Determine the (x, y) coordinate at the center of the cell enclosing the given text.  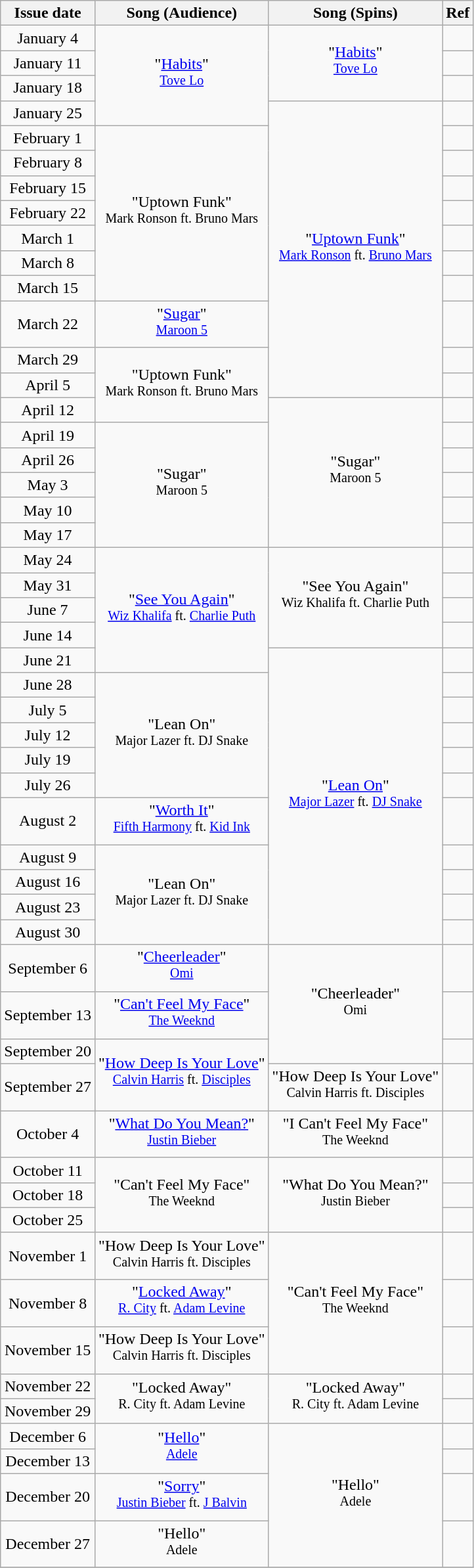
May 17 (48, 535)
July 19 (48, 760)
June 14 (48, 635)
Song (Audience) (181, 13)
October 18 (48, 1195)
November 29 (48, 1411)
April 19 (48, 435)
September 13 (48, 1016)
November 8 (48, 1303)
April 26 (48, 460)
March 1 (48, 238)
January 18 (48, 88)
September 27 (48, 1087)
March 15 (48, 288)
November 22 (48, 1386)
"Worth It"Fifth Harmony ft. Kid Ink (181, 821)
February 15 (48, 188)
October 25 (48, 1220)
March 22 (48, 325)
April 12 (48, 410)
June 28 (48, 685)
November 15 (48, 1351)
December 20 (48, 1497)
August 16 (48, 882)
January 25 (48, 113)
August 23 (48, 907)
Song (Spins) (356, 13)
May 3 (48, 485)
April 5 (48, 385)
March 29 (48, 360)
January 11 (48, 63)
February 22 (48, 213)
June 7 (48, 610)
September 6 (48, 968)
July 5 (48, 710)
June 21 (48, 660)
May 10 (48, 510)
March 8 (48, 263)
February 1 (48, 138)
August 30 (48, 932)
December 27 (48, 1544)
Ref (458, 13)
August 2 (48, 821)
Issue date (48, 13)
February 8 (48, 163)
December 13 (48, 1461)
July 12 (48, 735)
January 4 (48, 38)
May 31 (48, 585)
October 4 (48, 1134)
October 11 (48, 1170)
December 6 (48, 1436)
"Sorry"Justin Bieber ft. J Balvin (181, 1497)
November 1 (48, 1256)
"I Can't Feel My Face"The Weeknd (356, 1134)
July 26 (48, 785)
September 20 (48, 1051)
August 9 (48, 857)
May 24 (48, 560)
